Provide the [x, y] coordinate of the cell's center where the given text is located.  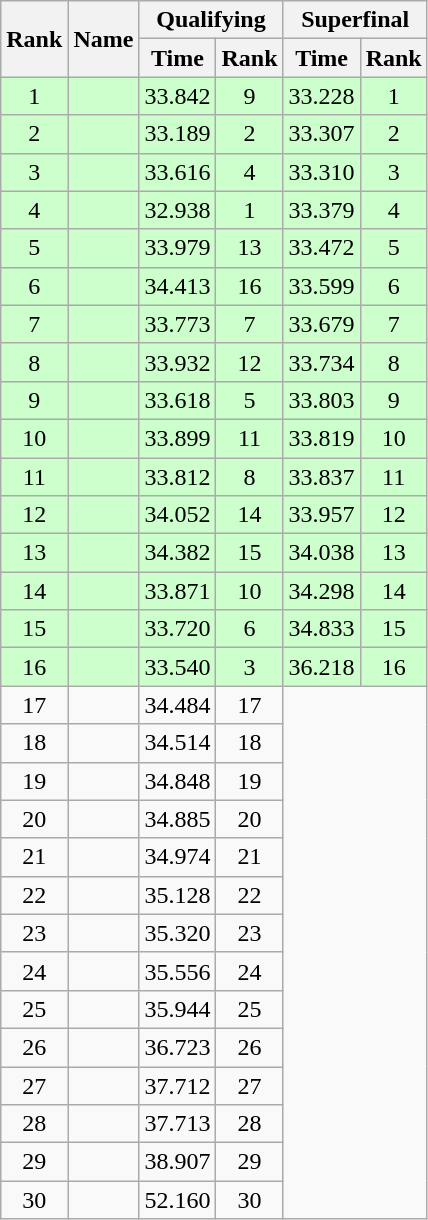
52.160 [178, 1200]
33.679 [322, 324]
Superfinal [355, 20]
33.957 [322, 515]
35.556 [178, 971]
33.540 [178, 667]
33.189 [178, 134]
33.307 [322, 134]
33.228 [322, 96]
33.618 [178, 400]
35.128 [178, 895]
Qualifying [211, 20]
35.944 [178, 1009]
33.837 [322, 477]
33.310 [322, 172]
33.472 [322, 248]
37.713 [178, 1124]
36.723 [178, 1047]
34.514 [178, 743]
33.720 [178, 629]
33.773 [178, 324]
33.812 [178, 477]
33.803 [322, 400]
33.599 [322, 286]
34.413 [178, 286]
33.819 [322, 438]
33.734 [322, 362]
34.848 [178, 781]
34.382 [178, 553]
33.616 [178, 172]
33.379 [322, 210]
34.298 [322, 591]
33.979 [178, 248]
34.052 [178, 515]
38.907 [178, 1162]
33.899 [178, 438]
34.974 [178, 857]
34.038 [322, 553]
Name [104, 39]
35.320 [178, 933]
34.885 [178, 819]
33.871 [178, 591]
33.932 [178, 362]
36.218 [322, 667]
32.938 [178, 210]
34.833 [322, 629]
34.484 [178, 705]
37.712 [178, 1085]
33.842 [178, 96]
